Search for the cell housing the specified text and yield its (X, Y) center coordinate. 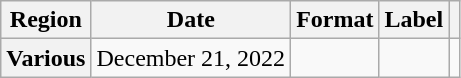
Format (335, 20)
Label (414, 20)
December 21, 2022 (191, 58)
Various (46, 58)
Date (191, 20)
Region (46, 20)
